Provide the (X, Y) coordinate of the cell's center where the given text is located.  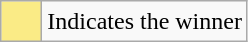
Indicates the winner (145, 22)
